For the text-containing cell, return its midpoint in [X, Y] coordinate format. 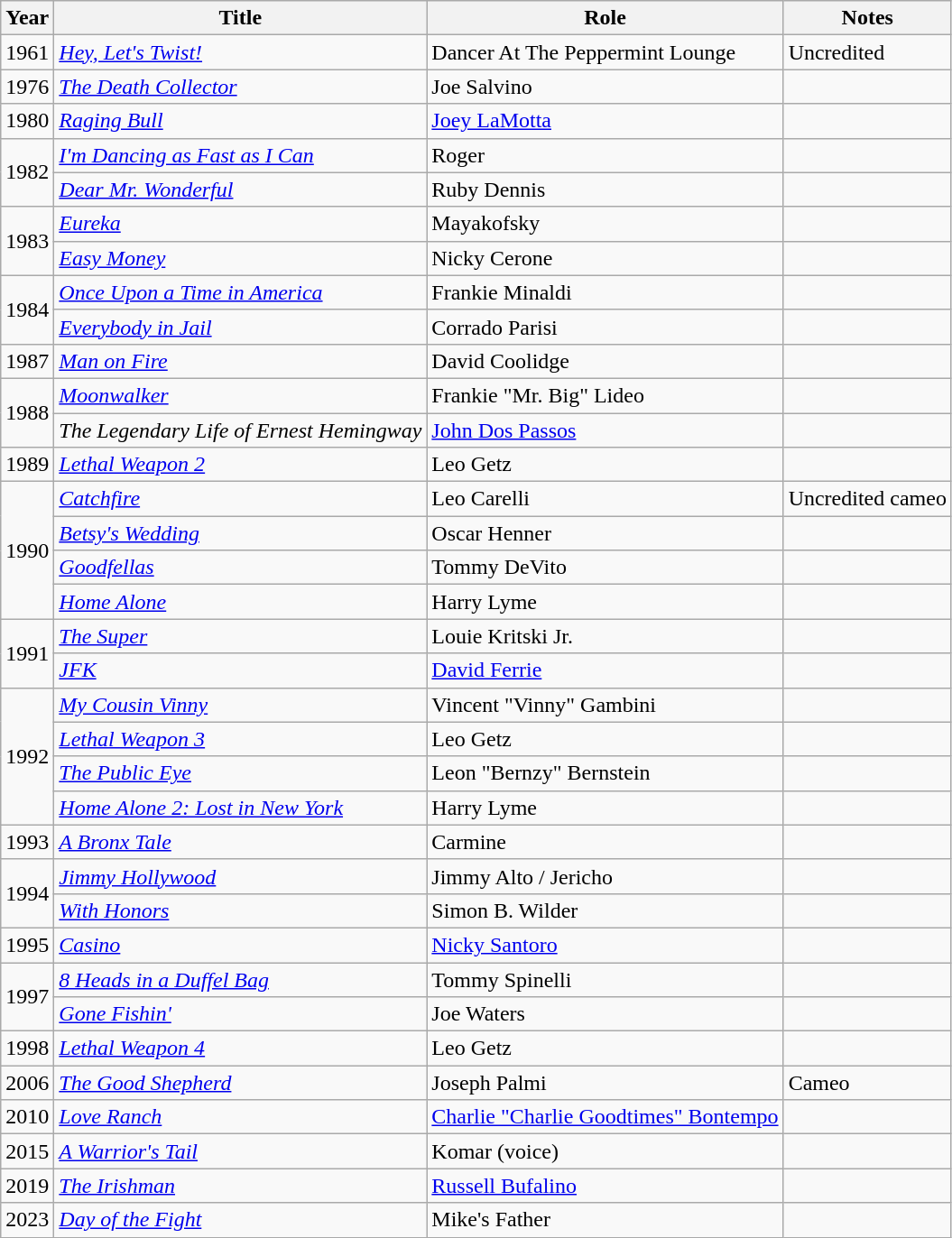
1991 [27, 653]
Leon "Bernzy" Bernstein [605, 773]
Charlie "Charlie Goodtimes" Bontempo [605, 1117]
Gone Fishin' [240, 1014]
Goodfellas [240, 568]
1980 [27, 121]
The Irishman [240, 1186]
8 Heads in a Duffel Bag [240, 979]
Betsy's Wedding [240, 533]
Uncredited [867, 52]
Role [605, 18]
Frankie "Mr. Big" Lideo [605, 395]
With Honors [240, 910]
2015 [27, 1151]
Lethal Weapon 3 [240, 739]
Nicky Santoro [605, 945]
Ruby Dennis [605, 189]
Home Alone 2: Lost in New York [240, 808]
Nicky Cerone [605, 258]
Tommy DeVito [605, 568]
2023 [27, 1220]
Tommy Spinelli [605, 979]
Eureka [240, 224]
Casino [240, 945]
Year [27, 18]
Komar (voice) [605, 1151]
Raging Bull [240, 121]
My Cousin Vinny [240, 705]
Joe Waters [605, 1014]
Louie Kritski Jr. [605, 636]
Lethal Weapon 4 [240, 1049]
Home Alone [240, 602]
1992 [27, 756]
Joey LaMotta [605, 121]
The Legendary Life of Ernest Hemingway [240, 430]
1982 [27, 172]
Lethal Weapon 2 [240, 465]
1961 [27, 52]
A Warrior's Tail [240, 1151]
Cameo [867, 1083]
Corrado Parisi [605, 327]
Easy Money [240, 258]
1983 [27, 241]
2019 [27, 1186]
The Good Shepherd [240, 1083]
Man on Fire [240, 361]
A Bronx Tale [240, 842]
Oscar Henner [605, 533]
1976 [27, 87]
Title [240, 18]
Carmine [605, 842]
The Public Eye [240, 773]
Love Ranch [240, 1117]
David Ferrie [605, 670]
Hey, Let's Twist! [240, 52]
1994 [27, 893]
David Coolidge [605, 361]
Moonwalker [240, 395]
Simon B. Wilder [605, 910]
1990 [27, 550]
JFK [240, 670]
Mayakofsky [605, 224]
Everybody in Jail [240, 327]
Dear Mr. Wonderful [240, 189]
Mike's Father [605, 1220]
Joseph Palmi [605, 1083]
Dancer At The Peppermint Lounge [605, 52]
Roger [605, 155]
Catchfire [240, 499]
1997 [27, 996]
1998 [27, 1049]
The Death Collector [240, 87]
Leo Carelli [605, 499]
The Super [240, 636]
1989 [27, 465]
Vincent "Vinny" Gambini [605, 705]
Russell Bufalino [605, 1186]
Frankie Minaldi [605, 292]
1987 [27, 361]
1993 [27, 842]
Notes [867, 18]
1984 [27, 309]
Once Upon a Time in America [240, 292]
Joe Salvino [605, 87]
1995 [27, 945]
Jimmy Hollywood [240, 876]
I'm Dancing as Fast as I Can [240, 155]
1988 [27, 412]
2006 [27, 1083]
2010 [27, 1117]
Day of the Fight [240, 1220]
Jimmy Alto / Jericho [605, 876]
John Dos Passos [605, 430]
Uncredited cameo [867, 499]
